Determine the (X, Y) coordinate at the center of the cell enclosing the given text.  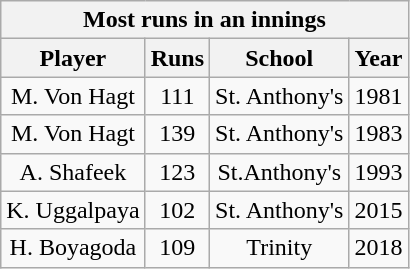
1981 (378, 96)
Player (73, 58)
Runs (177, 58)
1983 (378, 134)
Year (378, 58)
St.Anthony's (280, 172)
Trinity (280, 248)
School (280, 58)
139 (177, 134)
109 (177, 248)
1993 (378, 172)
Most runs in an innings (204, 20)
123 (177, 172)
2015 (378, 210)
111 (177, 96)
A. Shafeek (73, 172)
H. Boyagoda (73, 248)
K. Uggalpaya (73, 210)
2018 (378, 248)
102 (177, 210)
